Capture the cell that displays the provided text and extract its [x, y] central coordinate. 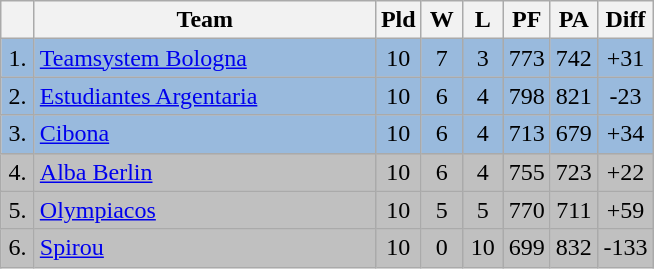
Cibona [204, 134]
798 [526, 96]
Teamsystem Bologna [204, 58]
7 [442, 58]
L [482, 20]
Spirou [204, 248]
-23 [625, 96]
832 [574, 248]
PF [526, 20]
Estudiantes Argentaria [204, 96]
711 [574, 210]
1. [18, 58]
Diff [625, 20]
679 [574, 134]
+31 [625, 58]
+59 [625, 210]
773 [526, 58]
Team [204, 20]
2. [18, 96]
4. [18, 172]
+34 [625, 134]
821 [574, 96]
742 [574, 58]
Olympiacos [204, 210]
699 [526, 248]
0 [442, 248]
PA [574, 20]
723 [574, 172]
3. [18, 134]
+22 [625, 172]
Pld [398, 20]
5. [18, 210]
6. [18, 248]
713 [526, 134]
Alba Berlin [204, 172]
W [442, 20]
-133 [625, 248]
3 [482, 58]
755 [526, 172]
770 [526, 210]
